Provide the [X, Y] coordinate of the cell's center where the given text is located.  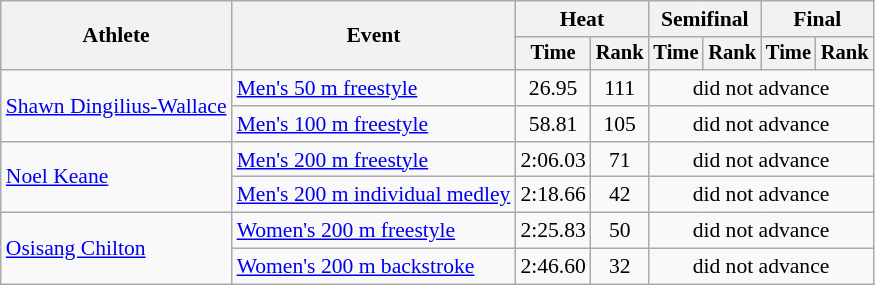
42 [620, 195]
Shawn Dingilius-Wallace [116, 106]
Women's 200 m freestyle [374, 231]
105 [620, 124]
58.81 [552, 124]
71 [620, 160]
32 [620, 267]
2:18.66 [552, 195]
Heat [582, 19]
2:46.60 [552, 267]
Men's 100 m freestyle [374, 124]
26.95 [552, 88]
Athlete [116, 36]
Noel Keane [116, 178]
Women's 200 m backstroke [374, 267]
2:25.83 [552, 231]
Osisang Chilton [116, 248]
Men's 200 m individual medley [374, 195]
Men's 50 m freestyle [374, 88]
Final [817, 19]
Event [374, 36]
50 [620, 231]
Men's 200 m freestyle [374, 160]
Semifinal [704, 19]
2:06.03 [552, 160]
111 [620, 88]
